Find where the given text appears and provide that cell's center as [x, y] coordinate. 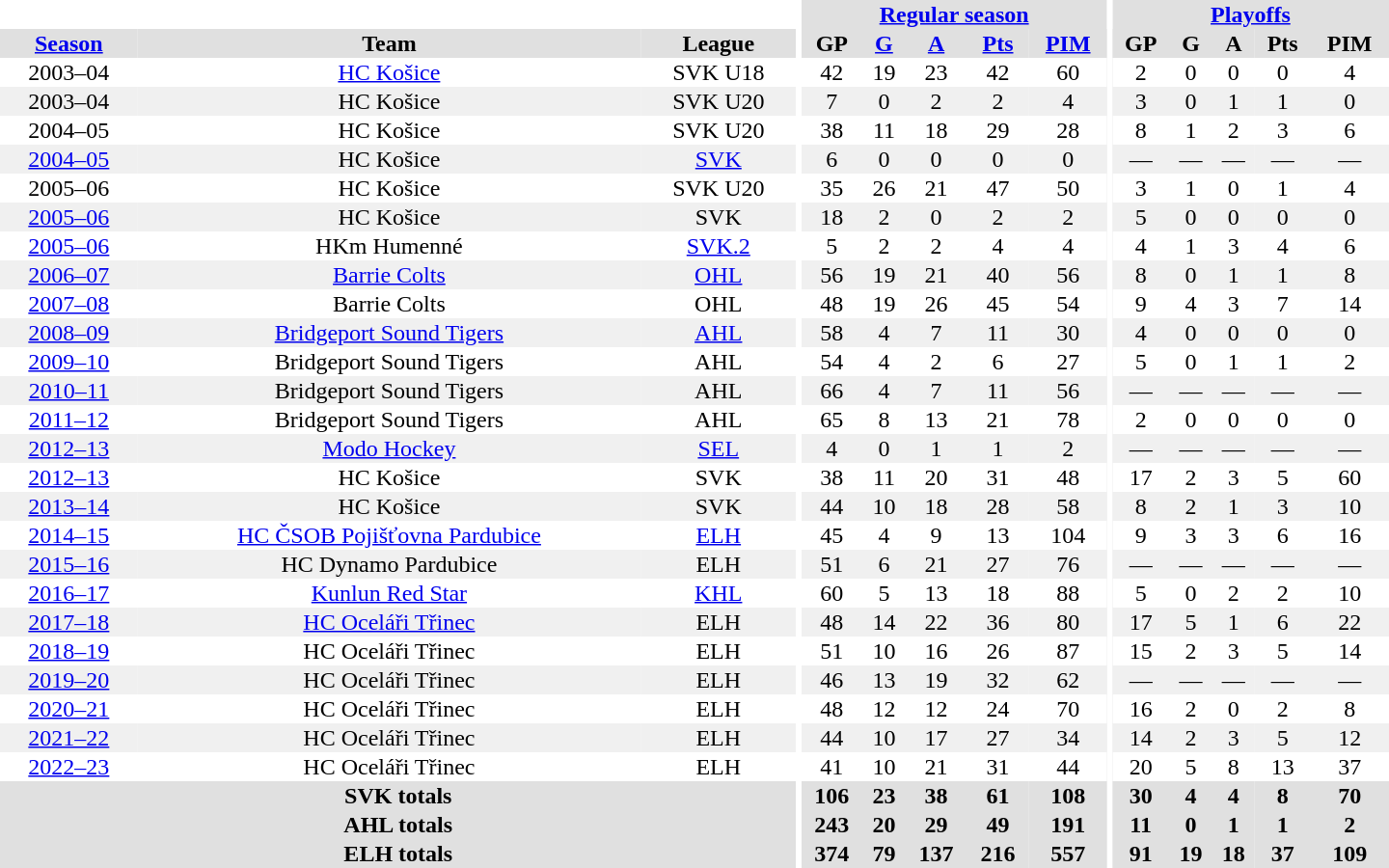
78 [1067, 420]
SVK.2 [718, 246]
61 [998, 796]
108 [1067, 796]
2017–18 [69, 622]
Regular season [954, 14]
66 [831, 391]
557 [1067, 854]
Season [69, 43]
2020–21 [69, 709]
2008–09 [69, 333]
Playoffs [1250, 14]
49 [998, 825]
AHL totals [397, 825]
65 [831, 420]
2014–15 [69, 535]
88 [1067, 593]
109 [1349, 854]
2006–07 [69, 275]
2016–17 [69, 593]
SEL [718, 448]
36 [998, 622]
216 [998, 854]
47 [998, 188]
34 [1067, 738]
2010–11 [69, 391]
SVK totals [397, 796]
2011–12 [69, 420]
2018–19 [69, 651]
2021–22 [69, 738]
2013–14 [69, 506]
76 [1067, 564]
HKm Humenné [390, 246]
104 [1067, 535]
62 [1067, 680]
41 [831, 767]
15 [1141, 651]
HC Dynamo Pardubice [390, 564]
HC ČSOB Pojišťovna Pardubice [390, 535]
KHL [718, 593]
87 [1067, 651]
2009–10 [69, 362]
137 [937, 854]
40 [998, 275]
ELH totals [397, 854]
91 [1141, 854]
2015–16 [69, 564]
32 [998, 680]
243 [831, 825]
80 [1067, 622]
2019–20 [69, 680]
46 [831, 680]
Kunlun Red Star [390, 593]
SVK U18 [718, 72]
24 [998, 709]
2022–23 [69, 767]
79 [884, 854]
374 [831, 854]
Modo Hockey [390, 448]
2007–08 [69, 304]
106 [831, 796]
35 [831, 188]
League [718, 43]
Team [390, 43]
50 [1067, 188]
191 [1067, 825]
